For the text-containing cell, return its midpoint in [x, y] coordinate format. 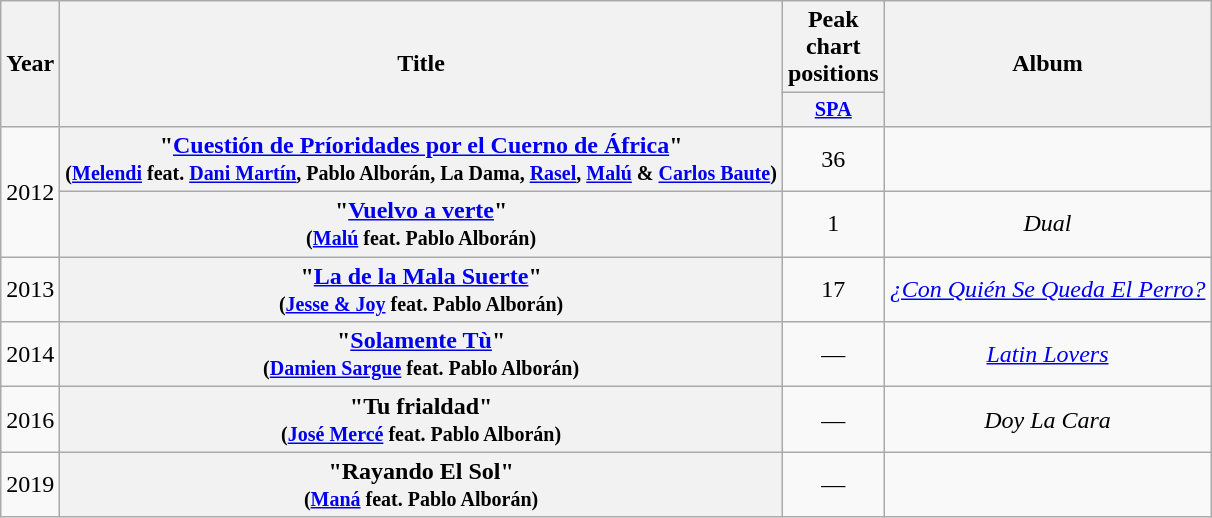
Peak chart positions [833, 47]
2019 [30, 484]
"Vuelvo a verte"(Malú feat. Pablo Alborán) [422, 224]
SPA [833, 110]
2014 [30, 354]
Title [422, 64]
"La de la Mala Suerte"(Jesse & Joy feat. Pablo Alborán) [422, 290]
1 [833, 224]
Album [1048, 64]
¿Con Quién Se Queda El Perro? [1048, 290]
2013 [30, 290]
"Tu frialdad"(José Mercé feat. Pablo Alborán) [422, 420]
Doy La Cara [1048, 420]
Dual [1048, 224]
2012 [30, 191]
17 [833, 290]
"Solamente Tù"(Damien Sargue feat. Pablo Alborán) [422, 354]
2016 [30, 420]
Year [30, 64]
36 [833, 158]
"Rayando El Sol"(Maná feat. Pablo Alborán) [422, 484]
"Cuestión de Príoridades por el Cuerno de África"(Melendi feat. Dani Martín, Pablo Alborán, La Dama, Rasel, Malú & Carlos Baute) [422, 158]
Latin Lovers [1048, 354]
